Determine the (x, y) coordinate at the center of the cell enclosing the given text.  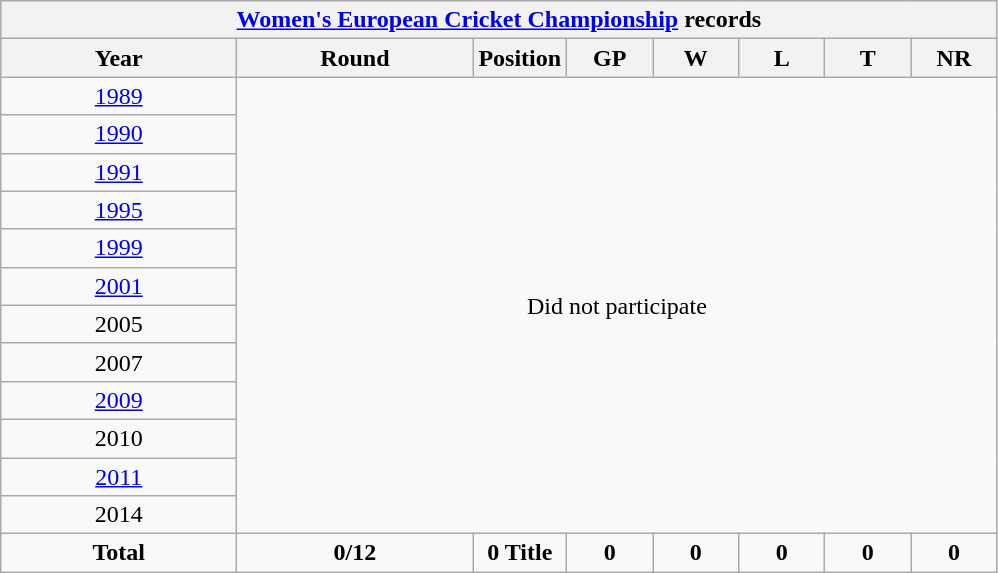
T (868, 58)
1991 (119, 172)
Year (119, 58)
NR (954, 58)
Total (119, 553)
2007 (119, 362)
2014 (119, 515)
1995 (119, 210)
1989 (119, 96)
W (696, 58)
Did not participate (617, 306)
2011 (119, 477)
0 Title (520, 553)
1990 (119, 134)
L (782, 58)
2009 (119, 400)
2010 (119, 438)
Round (355, 58)
Position (520, 58)
2001 (119, 286)
0/12 (355, 553)
2005 (119, 324)
Women's European Cricket Championship records (499, 20)
GP (610, 58)
1999 (119, 248)
